Scan for the cell matching the given text and deliver its (X, Y) coordinate at center. 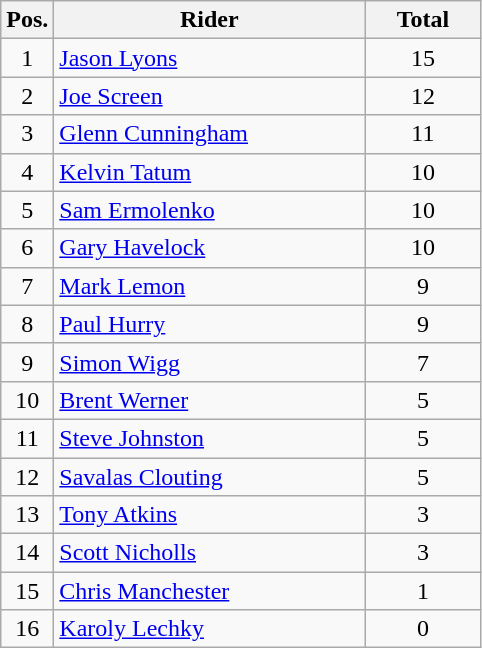
8 (28, 324)
6 (28, 248)
0 (423, 629)
Simon Wigg (210, 362)
14 (28, 553)
Karoly Lechky (210, 629)
Kelvin Tatum (210, 172)
4 (28, 172)
Scott Nicholls (210, 553)
Savalas Clouting (210, 477)
Glenn Cunningham (210, 134)
Total (423, 20)
Rider (210, 20)
Steve Johnston (210, 438)
Brent Werner (210, 400)
13 (28, 515)
Sam Ermolenko (210, 210)
16 (28, 629)
Paul Hurry (210, 324)
Pos. (28, 20)
Chris Manchester (210, 591)
Gary Havelock (210, 248)
Joe Screen (210, 96)
2 (28, 96)
Mark Lemon (210, 286)
Tony Atkins (210, 515)
Jason Lyons (210, 58)
